Provide the (x, y) coordinate of the cell's center where the given text is located.  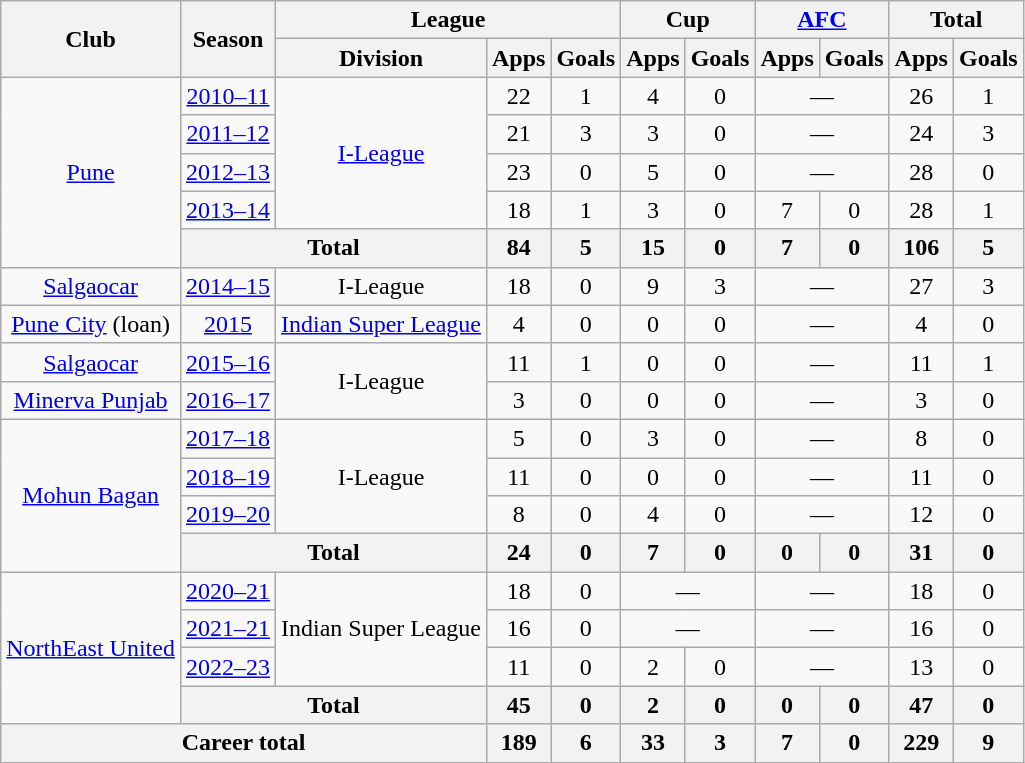
Season (228, 39)
2020–21 (228, 591)
106 (921, 248)
2016–17 (228, 400)
Club (91, 39)
84 (518, 248)
2019–20 (228, 515)
33 (653, 743)
12 (921, 515)
2015–16 (228, 362)
Career total (244, 743)
26 (921, 96)
2017–18 (228, 438)
2015 (228, 324)
189 (518, 743)
2013–14 (228, 210)
Minerva Punjab (91, 400)
15 (653, 248)
2011–12 (228, 134)
NorthEast United (91, 648)
23 (518, 172)
45 (518, 705)
47 (921, 705)
Pune City (loan) (91, 324)
6 (586, 743)
2012–13 (228, 172)
31 (921, 553)
22 (518, 96)
2014–15 (228, 286)
Division (382, 58)
Mohun Bagan (91, 495)
229 (921, 743)
Pune (91, 172)
AFC (822, 20)
2022–23 (228, 667)
2010–11 (228, 96)
27 (921, 286)
13 (921, 667)
League (448, 20)
2018–19 (228, 477)
2021–21 (228, 629)
21 (518, 134)
Cup (688, 20)
